Capture the cell that displays the provided text and extract its [x, y] central coordinate. 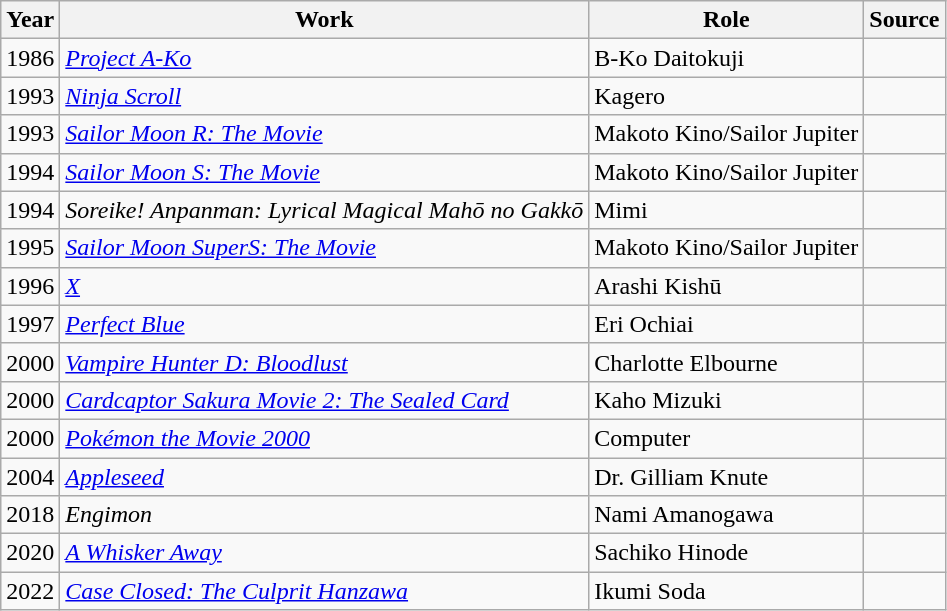
Appleseed [324, 477]
Arashi Kishū [726, 286]
Sailor Moon SuperS: The Movie [324, 248]
Soreike! Anpanman: Lyrical Magical Mahō no Gakkō [324, 210]
1995 [30, 248]
1996 [30, 286]
Sachiko Hinode [726, 553]
Dr. Gilliam Knute [726, 477]
1997 [30, 324]
Pokémon the Movie 2000 [324, 438]
Work [324, 20]
2020 [30, 553]
A Whisker Away [324, 553]
2022 [30, 591]
Project A-Ko [324, 58]
2004 [30, 477]
Engimon [324, 515]
Eri Ochiai [726, 324]
1986 [30, 58]
Cardcaptor Sakura Movie 2: The Sealed Card [324, 400]
Kagero [726, 96]
Year [30, 20]
Ninja Scroll [324, 96]
Mimi [726, 210]
Charlotte Elbourne [726, 362]
Kaho Mizuki [726, 400]
Case Closed: The Culprit Hanzawa [324, 591]
Sailor Moon S: The Movie [324, 172]
Computer [726, 438]
Vampire Hunter D: Bloodlust [324, 362]
Nami Amanogawa [726, 515]
B-Ko Daitokuji [726, 58]
Source [904, 20]
2018 [30, 515]
Perfect Blue [324, 324]
X [324, 286]
Ikumi Soda [726, 591]
Role [726, 20]
Sailor Moon R: The Movie [324, 134]
